Return the [X, Y] coordinate for the center point of the cell that contains the specified text.  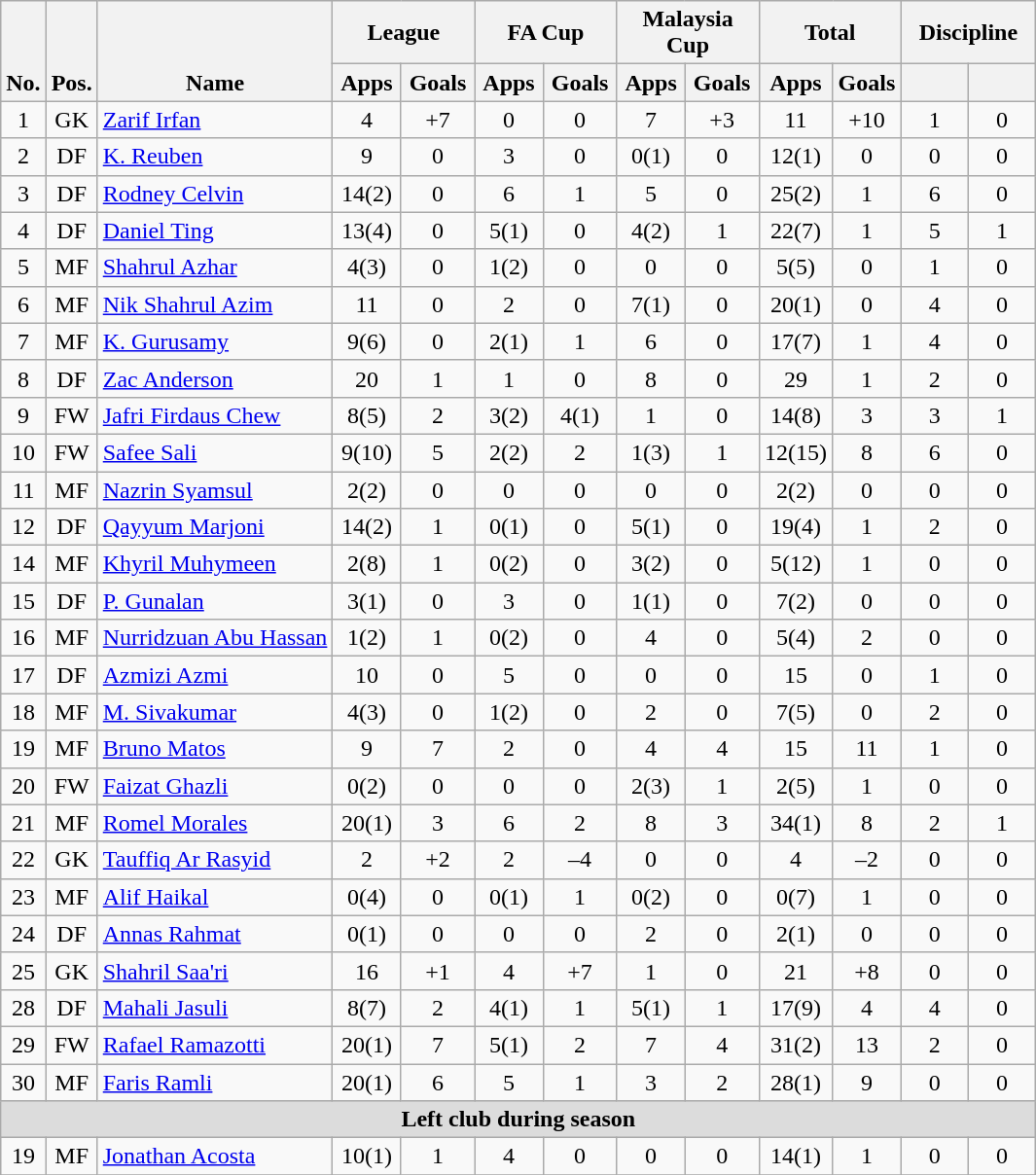
22(7) [796, 231]
17(9) [796, 1008]
Romel Morales [215, 823]
0(4) [367, 897]
12(15) [796, 452]
31(2) [796, 1045]
24 [23, 934]
Azmizi Azmi [215, 675]
Total [830, 33]
5(5) [796, 267]
FA Cup [546, 33]
K. Reuben [215, 157]
25(2) [796, 194]
Pos. [72, 51]
5(4) [796, 638]
Malaysia Cup [688, 33]
28 [23, 1008]
Annas Rahmat [215, 934]
P. Gunalan [215, 601]
2(8) [367, 564]
Daniel Ting [215, 231]
18 [23, 712]
Shahrul Azhar [215, 267]
8(5) [367, 415]
Zarif Irfan [215, 120]
Khyril Muhymeen [215, 564]
League [404, 33]
12 [23, 527]
30 [23, 1083]
19(4) [796, 527]
13(4) [367, 231]
17(7) [796, 341]
Faizat Ghazli [215, 786]
1(3) [651, 452]
7(2) [796, 601]
12(1) [796, 157]
Jonathan Acosta [215, 1157]
0(7) [796, 897]
Name [215, 51]
Tauffiq Ar Rasyid [215, 860]
No. [23, 51]
K. Gurusamy [215, 341]
1(1) [651, 601]
23 [23, 897]
5(12) [796, 564]
Nurridzuan Abu Hassan [215, 638]
9(6) [367, 341]
Bruno Matos [215, 749]
Rodney Celvin [215, 194]
34(1) [796, 823]
14(1) [796, 1157]
+2 [438, 860]
8(7) [367, 1008]
9(10) [367, 452]
14 [23, 564]
17 [23, 675]
Safee Sali [215, 452]
Left club during season [518, 1120]
2(5) [796, 786]
Nazrin Syamsul [215, 489]
28(1) [796, 1083]
+3 [722, 120]
+8 [867, 971]
Nik Shahrul Azim [215, 304]
7(5) [796, 712]
Faris Ramli [215, 1083]
Jafri Firdaus Chew [215, 415]
Discipline [969, 33]
+1 [438, 971]
10(1) [367, 1157]
13 [867, 1045]
Alif Haikal [215, 897]
25 [23, 971]
2(3) [651, 786]
7(1) [651, 304]
14(8) [796, 415]
Zac Anderson [215, 378]
+10 [867, 120]
M. Sivakumar [215, 712]
Qayyum Marjoni [215, 527]
4(2) [651, 231]
Shahril Saa'ri [215, 971]
22 [23, 860]
–2 [867, 860]
Mahali Jasuli [215, 1008]
3(1) [367, 601]
Rafael Ramazotti [215, 1045]
–4 [580, 860]
